For the text-containing cell, return its midpoint in [x, y] coordinate format. 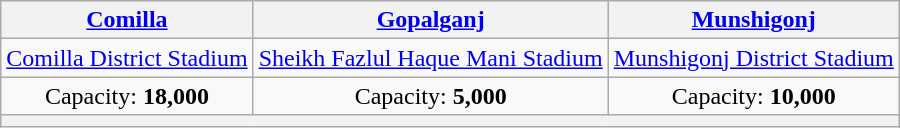
Sheikh Fazlul Haque Mani Stadium [430, 58]
Capacity: 5,000 [430, 96]
Munshigonj [754, 20]
Comilla [127, 20]
Capacity: 18,000 [127, 96]
Gopalganj [430, 20]
Munshigonj District Stadium [754, 58]
Capacity: 10,000 [754, 96]
Comilla District Stadium [127, 58]
